For the text-containing cell, return its midpoint in [x, y] coordinate format. 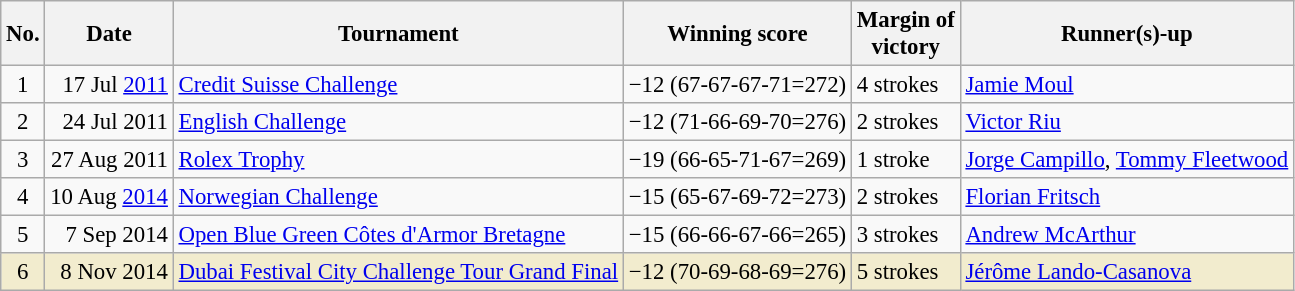
Norwegian Challenge [398, 197]
10 Aug 2014 [109, 197]
1 [23, 85]
Winning score [737, 34]
Open Blue Green Côtes d'Armor Bretagne [398, 235]
−15 (65-67-69-72=273) [737, 197]
Tournament [398, 34]
Florian Fritsch [1126, 197]
3 strokes [906, 235]
7 Sep 2014 [109, 235]
Runner(s)-up [1126, 34]
4 strokes [906, 85]
Margin ofvictory [906, 34]
−12 (71-66-69-70=276) [737, 122]
Credit Suisse Challenge [398, 85]
Andrew McArthur [1126, 235]
1 stroke [906, 160]
24 Jul 2011 [109, 122]
−15 (66-66-67-66=265) [737, 235]
Victor Riu [1126, 122]
Date [109, 34]
−19 (66-65-71-67=269) [737, 160]
3 [23, 160]
27 Aug 2011 [109, 160]
5 [23, 235]
Jamie Moul [1126, 85]
−12 (67-67-67-71=272) [737, 85]
No. [23, 34]
4 [23, 197]
17 Jul 2011 [109, 85]
Rolex Trophy [398, 160]
2 [23, 122]
Jorge Campillo, Tommy Fleetwood [1126, 160]
English Challenge [398, 122]
